From the cell containing the given text, extract its center point as [X, Y] coordinate. 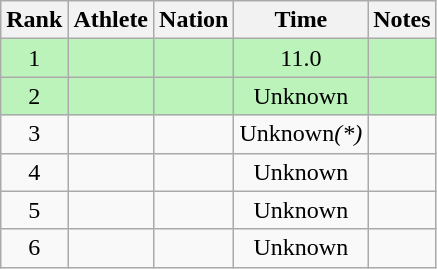
Nation [194, 20]
Unknown(*) [301, 134]
Time [301, 20]
6 [34, 248]
5 [34, 210]
11.0 [301, 58]
Notes [402, 20]
4 [34, 172]
Athlete [111, 20]
2 [34, 96]
1 [34, 58]
Rank [34, 20]
3 [34, 134]
